Detect which cell encompasses the target text, then output its [x, y] center coordinate. 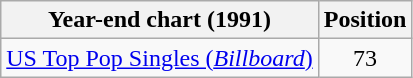
Position [365, 20]
US Top Pop Singles (Billboard) [160, 58]
Year-end chart (1991) [160, 20]
73 [365, 58]
